Output the [X, Y] coordinate of the center of the cell containing the given text.  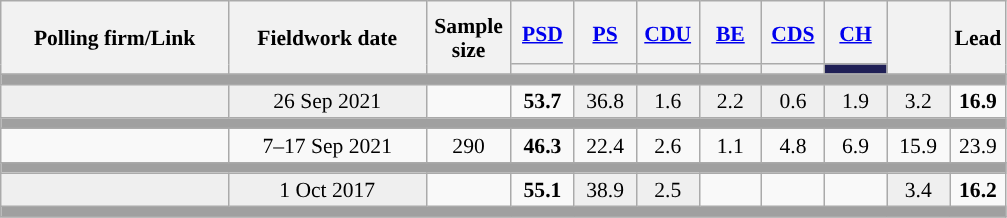
16.9 [978, 101]
55.1 [542, 190]
Polling firm/Link [115, 38]
2.5 [668, 190]
6.9 [856, 146]
16.2 [978, 190]
Sample size [468, 38]
0.6 [794, 101]
15.9 [918, 146]
2.2 [730, 101]
1.6 [668, 101]
4.8 [794, 146]
290 [468, 146]
PSD [542, 32]
1.9 [856, 101]
PS [606, 32]
1.1 [730, 146]
2.6 [668, 146]
CDS [794, 32]
36.8 [606, 101]
38.9 [606, 190]
22.4 [606, 146]
1 Oct 2017 [327, 190]
53.7 [542, 101]
Fieldwork date [327, 38]
26 Sep 2021 [327, 101]
3.4 [918, 190]
3.2 [918, 101]
46.3 [542, 146]
CH [856, 32]
Lead [978, 38]
CDU [668, 32]
7–17 Sep 2021 [327, 146]
BE [730, 32]
23.9 [978, 146]
